Search for the cell housing the specified text and yield its (X, Y) center coordinate. 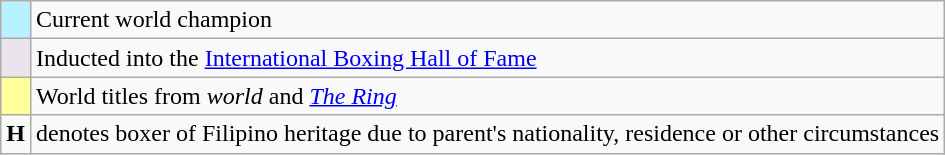
denotes boxer of Filipino heritage due to parent's nationality, residence or other circumstances (487, 134)
World titles from world and The Ring (487, 96)
H (16, 134)
Current world champion (487, 20)
Inducted into the International Boxing Hall of Fame (487, 58)
